Capture the cell that displays the provided text and extract its [X, Y] central coordinate. 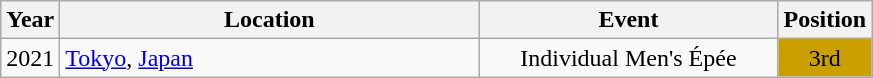
Tokyo, Japan [270, 58]
Position [825, 20]
2021 [30, 58]
Location [270, 20]
3rd [825, 58]
Individual Men's Épée [628, 58]
Event [628, 20]
Year [30, 20]
